Determine the [x, y] coordinate at the center of the cell enclosing the given text.  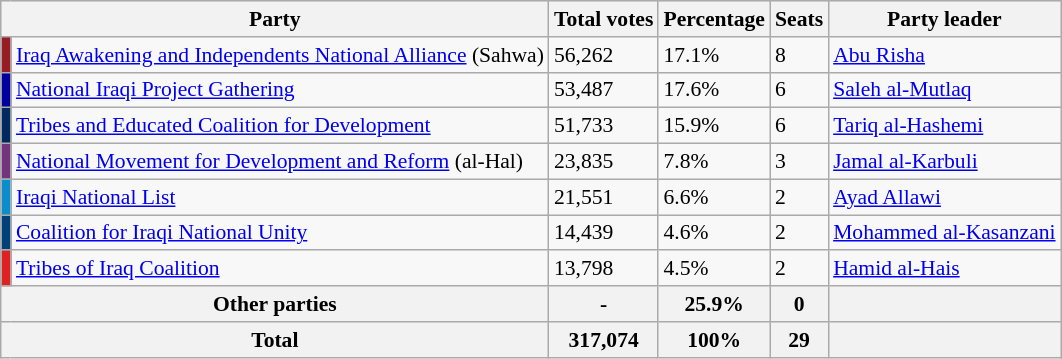
51,733 [604, 126]
Iraq Awakening and Independents National Alliance (Sahwa) [280, 55]
4.6% [714, 233]
21,551 [604, 197]
Percentage [714, 19]
23,835 [604, 162]
29 [799, 340]
Hamid al-Hais [944, 269]
4.5% [714, 269]
Jamal al-Karbuli [944, 162]
- [604, 304]
0 [799, 304]
Abu Risha [944, 55]
Party [275, 19]
3 [799, 162]
National Iraqi Project Gathering [280, 90]
53,487 [604, 90]
56,262 [604, 55]
Tribes and Educated Coalition for Development [280, 126]
Tribes of Iraq Coalition [280, 269]
317,074 [604, 340]
Saleh al-Mutlaq [944, 90]
15.9% [714, 126]
Seats [799, 19]
17.6% [714, 90]
8 [799, 55]
Total votes [604, 19]
Other parties [275, 304]
Mohammed al-Kasanzani [944, 233]
14,439 [604, 233]
Coalition for Iraqi National Unity [280, 233]
Ayad Allawi [944, 197]
100% [714, 340]
17.1% [714, 55]
13,798 [604, 269]
7.8% [714, 162]
Tariq al-Hashemi [944, 126]
National Movement for Development and Reform (al-Hal) [280, 162]
Party leader [944, 19]
6.6% [714, 197]
Iraqi National List [280, 197]
Total [275, 340]
25.9% [714, 304]
